Extract the (X, Y) coordinate from the center of the cell holding the provided text.  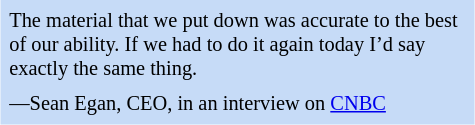
—Sean Egan, CEO, in an interview on CNBC (238, 104)
The material that we put down was accurate to the best of our ability. If we had to do it again today I’d say exactly the same thing. (238, 46)
